Detect which cell encompasses the target text, then output its [x, y] center coordinate. 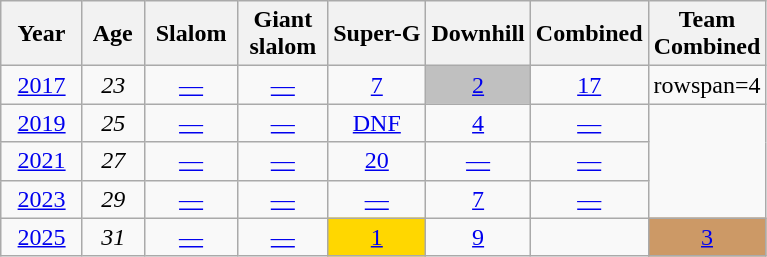
2021 [42, 161]
2019 [42, 123]
Slalom [191, 34]
3 [707, 237]
23 [113, 85]
29 [113, 199]
2 [478, 85]
rowspan=4 [707, 85]
Year [42, 34]
31 [113, 237]
20 [377, 161]
2017 [42, 85]
Combined [589, 34]
Age [113, 34]
1 [377, 237]
Giant slalom [283, 34]
2025 [42, 237]
17 [589, 85]
2023 [42, 199]
4 [478, 123]
Super-G [377, 34]
DNF [377, 123]
9 [478, 237]
Downhill [478, 34]
TeamCombined [707, 34]
25 [113, 123]
27 [113, 161]
